Output the (x, y) coordinate of the center of the cell containing the given text.  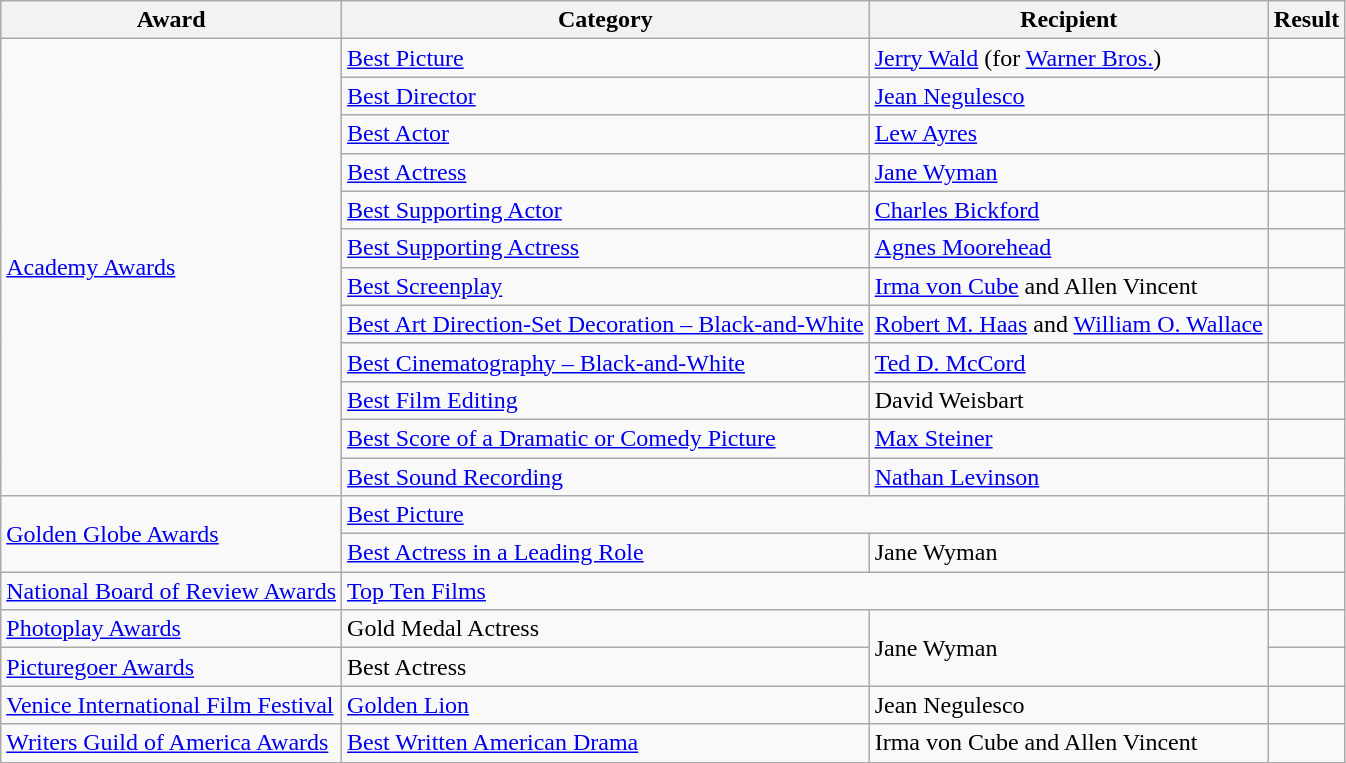
Venice International Film Festival (172, 705)
David Weisbart (1068, 400)
Agnes Moorehead (1068, 248)
Academy Awards (172, 268)
Max Steiner (1068, 438)
Best Film Editing (606, 400)
Best Written American Drama (606, 743)
Charles Bickford (1068, 210)
Writers Guild of America Awards (172, 743)
Ted D. McCord (1068, 362)
Photoplay Awards (172, 629)
Category (606, 20)
Jerry Wald (for Warner Bros.) (1068, 58)
Picturegoer Awards (172, 667)
Top Ten Films (806, 591)
Gold Medal Actress (606, 629)
National Board of Review Awards (172, 591)
Best Art Direction-Set Decoration – Black-and-White (606, 324)
Best Actress in a Leading Role (606, 553)
Best Sound Recording (606, 477)
Result (1306, 20)
Lew Ayres (1068, 134)
Award (172, 20)
Best Director (606, 96)
Best Actor (606, 134)
Nathan Levinson (1068, 477)
Best Cinematography – Black-and-White (606, 362)
Best Score of a Dramatic or Comedy Picture (606, 438)
Golden Globe Awards (172, 534)
Recipient (1068, 20)
Robert M. Haas and William O. Wallace (1068, 324)
Best Supporting Actress (606, 248)
Best Supporting Actor (606, 210)
Golden Lion (606, 705)
Best Screenplay (606, 286)
